For the text-containing cell, return its midpoint in (x, y) coordinate format. 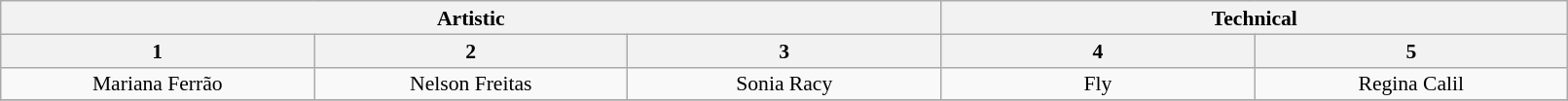
Sonia Racy (784, 84)
Artistic (471, 17)
Technical (1255, 17)
1 (158, 50)
4 (1098, 50)
Mariana Ferrão (158, 84)
Regina Calil (1411, 84)
5 (1411, 50)
3 (784, 50)
2 (471, 50)
Fly (1098, 84)
Nelson Freitas (471, 84)
